Extract the [x, y] coordinate from the center of the cell holding the provided text.  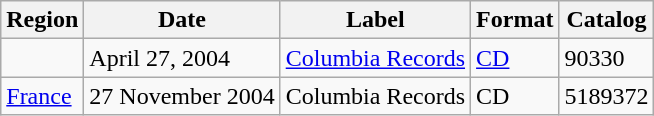
April 27, 2004 [182, 58]
Catalog [606, 20]
Region [42, 20]
Format [515, 20]
90330 [606, 58]
5189372 [606, 96]
27 November 2004 [182, 96]
Label [375, 20]
France [42, 96]
Date [182, 20]
